Identify which cell holds the provided text, then report its [x, y] central coordinate. 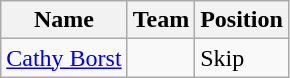
Name [64, 20]
Cathy Borst [64, 58]
Team [161, 20]
Skip [242, 58]
Position [242, 20]
